Search for the cell housing the specified text and yield its (X, Y) center coordinate. 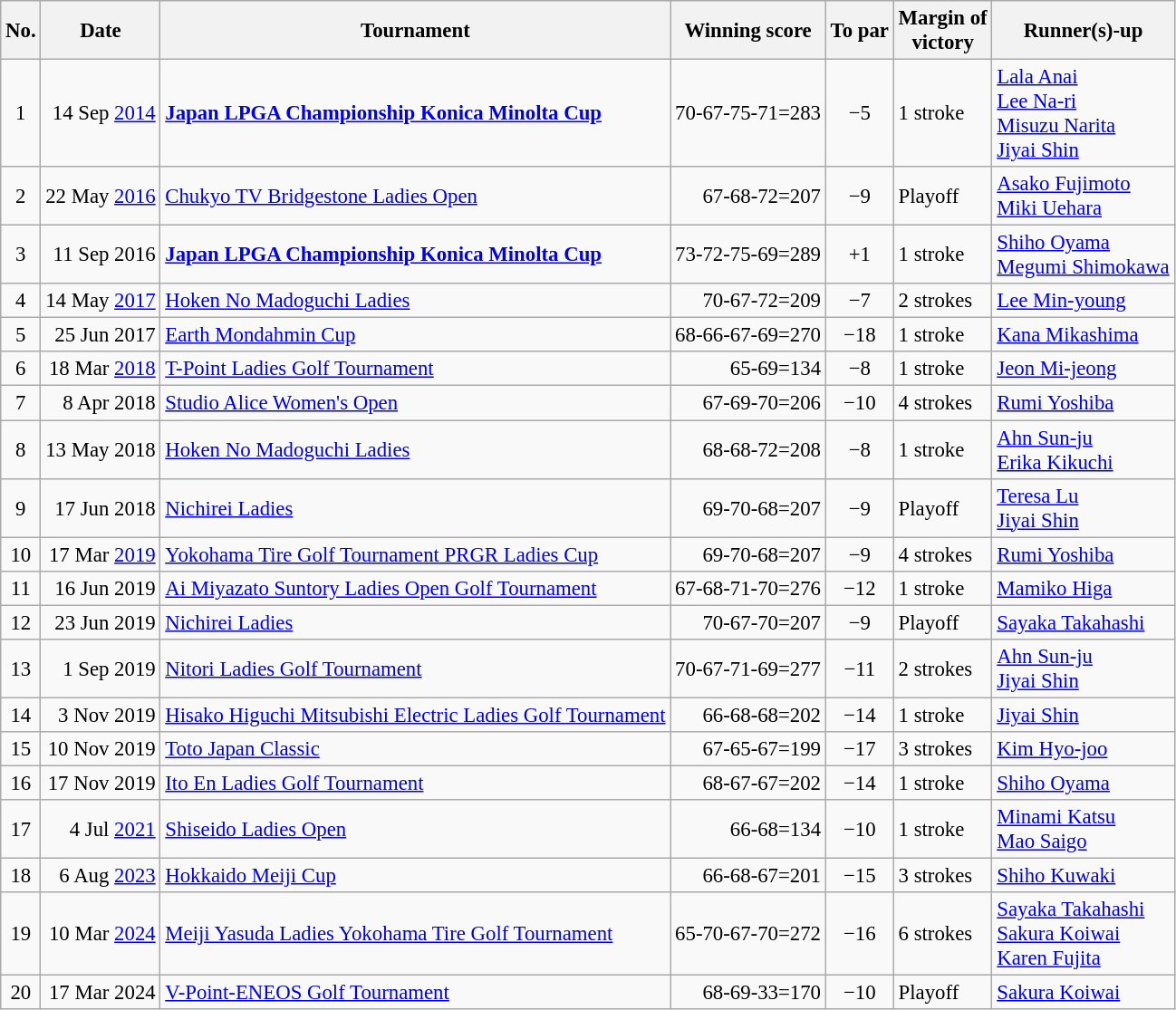
Shiho Oyama Megumi Shimokawa (1084, 255)
Ahn Sun-ju Jiyai Shin (1084, 669)
14 Sep 2014 (101, 114)
73-72-75-69=289 (748, 255)
67-69-70=206 (748, 403)
Yokohama Tire Golf Tournament PRGR Ladies Cup (415, 554)
10 Mar 2024 (101, 934)
18 (21, 876)
17 Mar 2024 (101, 993)
−11 (859, 669)
−15 (859, 876)
Toto Japan Classic (415, 749)
Kana Mikashima (1084, 335)
4 (21, 301)
Jiyai Shin (1084, 715)
Tournament (415, 31)
67-68-71-70=276 (748, 588)
23 Jun 2019 (101, 622)
Chukyo TV Bridgestone Ladies Open (415, 196)
Nitori Ladies Golf Tournament (415, 669)
Hisako Higuchi Mitsubishi Electric Ladies Golf Tournament (415, 715)
25 Jun 2017 (101, 335)
Runner(s)-up (1084, 31)
T-Point Ladies Golf Tournament (415, 369)
66-68=134 (748, 830)
8 Apr 2018 (101, 403)
Sayaka Takahashi Sakura Koiwai Karen Fujita (1084, 934)
16 (21, 783)
Lala Anai Lee Na-ri Misuzu Narita Jiyai Shin (1084, 114)
Ahn Sun-ju Erika Kikuchi (1084, 449)
65-69=134 (748, 369)
14 (21, 715)
16 Jun 2019 (101, 588)
20 (21, 993)
Shiho Oyama (1084, 783)
+1 (859, 255)
3 Nov 2019 (101, 715)
17 Jun 2018 (101, 507)
68-69-33=170 (748, 993)
Shiseido Ladies Open (415, 830)
Jeon Mi-jeong (1084, 369)
6 strokes (942, 934)
18 Mar 2018 (101, 369)
6 Aug 2023 (101, 876)
68-66-67-69=270 (748, 335)
1 Sep 2019 (101, 669)
Meiji Yasuda Ladies Yokohama Tire Golf Tournament (415, 934)
V-Point-ENEOS Golf Tournament (415, 993)
Hokkaido Meiji Cup (415, 876)
68-68-72=208 (748, 449)
8 (21, 449)
Asako Fujimoto Miki Uehara (1084, 196)
−7 (859, 301)
6 (21, 369)
−17 (859, 749)
−18 (859, 335)
Margin ofvictory (942, 31)
17 Mar 2019 (101, 554)
Shiho Kuwaki (1084, 876)
9 (21, 507)
17 Nov 2019 (101, 783)
−12 (859, 588)
Date (101, 31)
70-67-72=209 (748, 301)
Teresa Lu Jiyai Shin (1084, 507)
Kim Hyo-joo (1084, 749)
19 (21, 934)
66-68-67=201 (748, 876)
−16 (859, 934)
1 (21, 114)
Lee Min-young (1084, 301)
11 Sep 2016 (101, 255)
Sakura Koiwai (1084, 993)
67-68-72=207 (748, 196)
65-70-67-70=272 (748, 934)
To par (859, 31)
10 Nov 2019 (101, 749)
Minami Katsu Mao Saigo (1084, 830)
70-67-70=207 (748, 622)
70-67-71-69=277 (748, 669)
66-68-68=202 (748, 715)
Ai Miyazato Suntory Ladies Open Golf Tournament (415, 588)
3 (21, 255)
No. (21, 31)
14 May 2017 (101, 301)
22 May 2016 (101, 196)
4 Jul 2021 (101, 830)
12 (21, 622)
2 (21, 196)
13 May 2018 (101, 449)
Mamiko Higa (1084, 588)
Ito En Ladies Golf Tournament (415, 783)
Earth Mondahmin Cup (415, 335)
Studio Alice Women's Open (415, 403)
13 (21, 669)
11 (21, 588)
Sayaka Takahashi (1084, 622)
−5 (859, 114)
Winning score (748, 31)
68-67-67=202 (748, 783)
15 (21, 749)
70-67-75-71=283 (748, 114)
5 (21, 335)
10 (21, 554)
7 (21, 403)
67-65-67=199 (748, 749)
17 (21, 830)
